Capture the cell that displays the provided text and extract its (x, y) central coordinate. 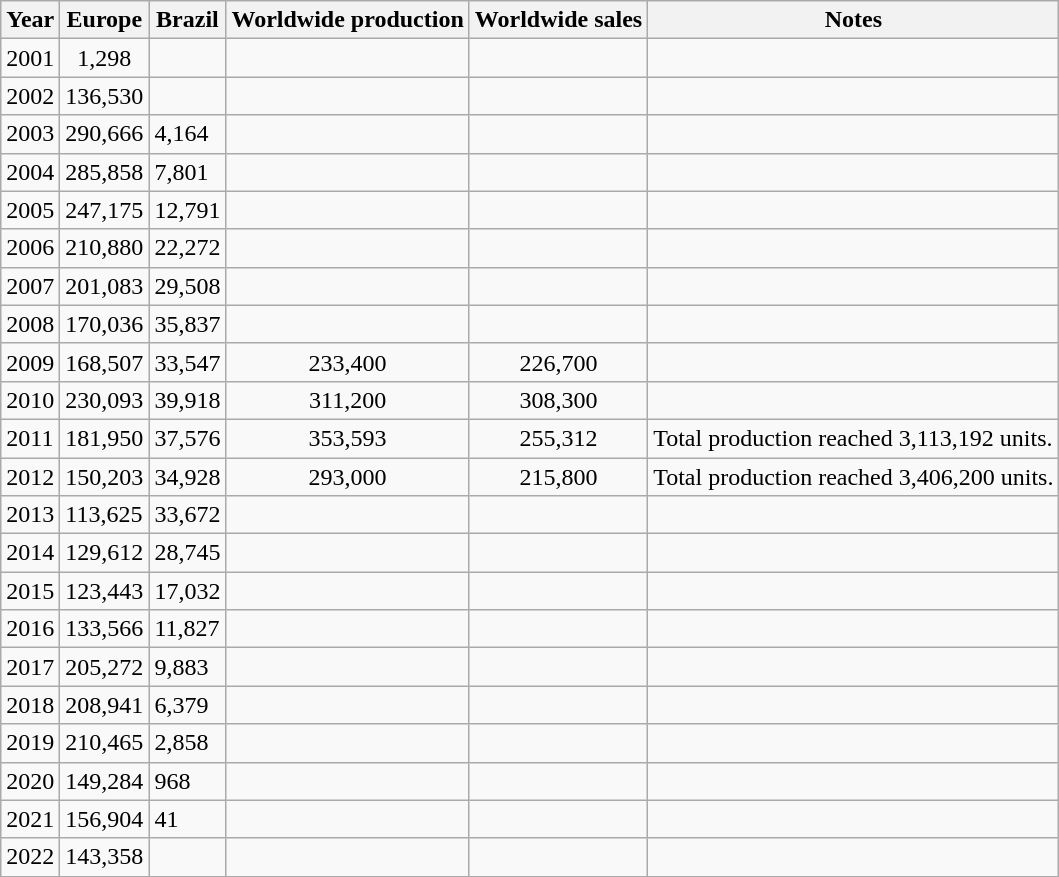
2015 (30, 591)
12,791 (188, 210)
2017 (30, 667)
2018 (30, 705)
353,593 (348, 438)
2011 (30, 438)
39,918 (188, 400)
33,672 (188, 515)
255,312 (558, 438)
201,083 (104, 286)
293,000 (348, 477)
149,284 (104, 781)
34,928 (188, 477)
2019 (30, 743)
311,200 (348, 400)
2010 (30, 400)
Total production reached 3,113,192 units. (854, 438)
2003 (30, 134)
Notes (854, 20)
208,941 (104, 705)
Worldwide sales (558, 20)
Year (30, 20)
308,300 (558, 400)
2020 (30, 781)
136,530 (104, 96)
2012 (30, 477)
143,358 (104, 857)
168,507 (104, 362)
2009 (30, 362)
4,164 (188, 134)
156,904 (104, 819)
17,032 (188, 591)
33,547 (188, 362)
226,700 (558, 362)
181,950 (104, 438)
29,508 (188, 286)
37,576 (188, 438)
123,443 (104, 591)
233,400 (348, 362)
285,858 (104, 172)
Worldwide production (348, 20)
7,801 (188, 172)
2001 (30, 58)
968 (188, 781)
290,666 (104, 134)
2007 (30, 286)
Total production reached 3,406,200 units. (854, 477)
2,858 (188, 743)
2008 (30, 324)
210,465 (104, 743)
35,837 (188, 324)
2021 (30, 819)
9,883 (188, 667)
2022 (30, 857)
230,093 (104, 400)
Brazil (188, 20)
210,880 (104, 248)
113,625 (104, 515)
Europe (104, 20)
170,036 (104, 324)
2014 (30, 553)
2006 (30, 248)
2005 (30, 210)
22,272 (188, 248)
2016 (30, 629)
28,745 (188, 553)
247,175 (104, 210)
11,827 (188, 629)
2002 (30, 96)
150,203 (104, 477)
215,800 (558, 477)
205,272 (104, 667)
1,298 (104, 58)
2013 (30, 515)
2004 (30, 172)
6,379 (188, 705)
129,612 (104, 553)
133,566 (104, 629)
41 (188, 819)
